Locate the cell with the specified text and output its [x, y] center coordinate. 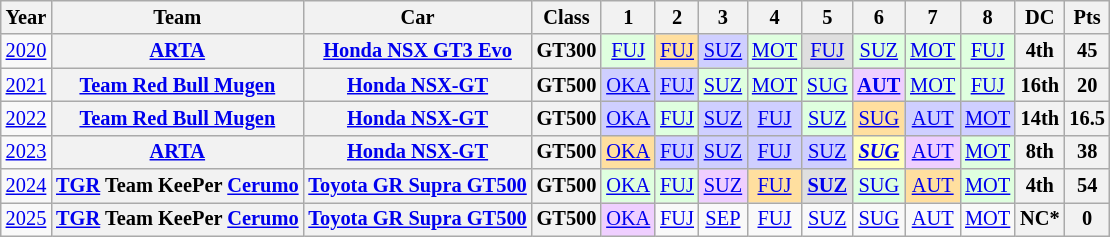
2024 [26, 186]
54 [1086, 186]
8 [988, 17]
2 [677, 17]
38 [1086, 152]
SEP [723, 219]
Year [26, 17]
14th [1040, 118]
5 [827, 17]
Team [177, 17]
2020 [26, 51]
7 [932, 17]
20 [1086, 85]
DC [1040, 17]
8th [1040, 152]
45 [1086, 51]
6 [878, 17]
Car [417, 17]
NC* [1040, 219]
16.5 [1086, 118]
3 [723, 17]
Pts [1086, 17]
2025 [26, 219]
2021 [26, 85]
Class [567, 17]
2023 [26, 152]
0 [1086, 219]
1 [628, 17]
16th [1040, 85]
2022 [26, 118]
GT300 [567, 51]
4 [774, 17]
Honda NSX GT3 Evo [417, 51]
